Return [x, y] of the center of cell containing provided text 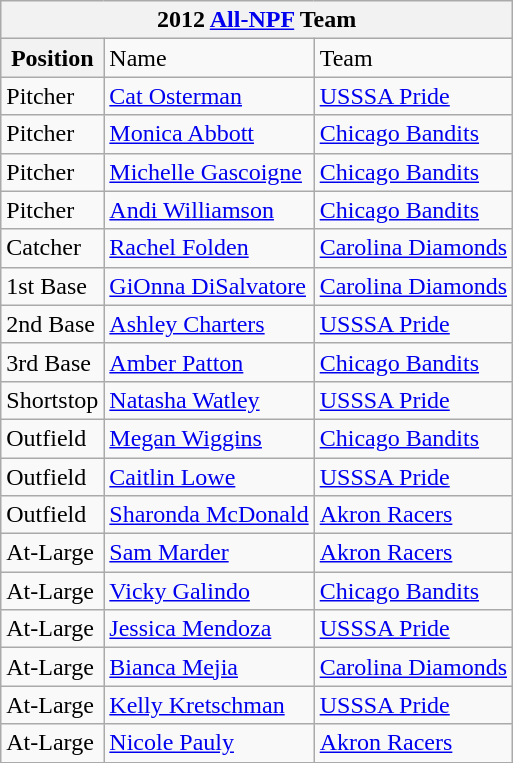
Shortstop [52, 400]
Jessica Mendoza [209, 629]
Monica Abbott [209, 134]
Ashley Charters [209, 324]
Name [209, 58]
Position [52, 58]
Vicky Galindo [209, 591]
Megan Wiggins [209, 438]
Michelle Gascoigne [209, 172]
Kelly Kretschman [209, 705]
Sam Marder [209, 553]
1st Base [52, 286]
3rd Base [52, 362]
Sharonda McDonald [209, 515]
Rachel Folden [209, 248]
Andi Williamson [209, 210]
GiOnna DiSalvatore [209, 286]
Bianca Mejia [209, 667]
Caitlin Lowe [209, 477]
Amber Patton [209, 362]
Cat Osterman [209, 96]
2012 All-NPF Team [257, 20]
2nd Base [52, 324]
Nicole Pauly [209, 743]
Natasha Watley [209, 400]
Catcher [52, 248]
Team [413, 58]
